Provide the (x, y) coordinate of the cell's center where the given text is located.  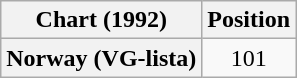
101 (249, 58)
Chart (1992) (102, 20)
Norway (VG-lista) (102, 58)
Position (249, 20)
